Identify which cell holds the provided text, then report its (x, y) central coordinate. 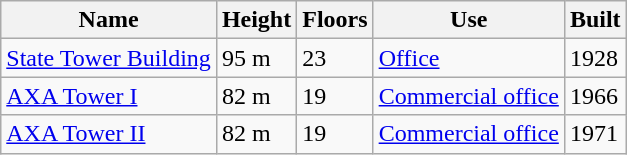
Use (468, 20)
AXA Tower I (109, 96)
95 m (256, 58)
AXA Tower II (109, 134)
Floors (335, 20)
1928 (595, 58)
23 (335, 58)
Built (595, 20)
State Tower Building (109, 58)
Office (468, 58)
Name (109, 20)
1971 (595, 134)
Height (256, 20)
1966 (595, 96)
